Return [X, Y] of the center of cell containing provided text 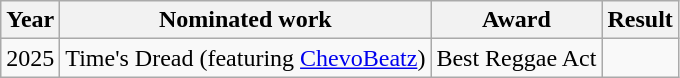
Time's Dread (featuring ChevoBeatz) [246, 58]
Result [640, 20]
2025 [30, 58]
Nominated work [246, 20]
Award [516, 20]
Year [30, 20]
Best Reggae Act [516, 58]
